Find where the given text appears and provide that cell's center as [X, Y] coordinate. 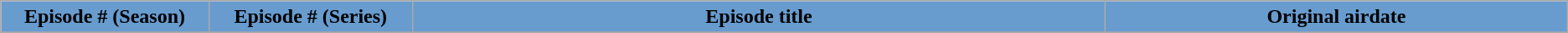
Original airdate [1337, 17]
Episode # (Series) [310, 17]
Episode # (Season) [105, 17]
Episode title [759, 17]
